Search for the cell housing the specified text and yield its (X, Y) center coordinate. 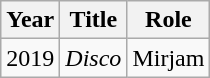
Year (30, 20)
Role (168, 20)
Mirjam (168, 58)
Title (94, 20)
2019 (30, 58)
Disco (94, 58)
